Return [X, Y] of the center of cell containing provided text 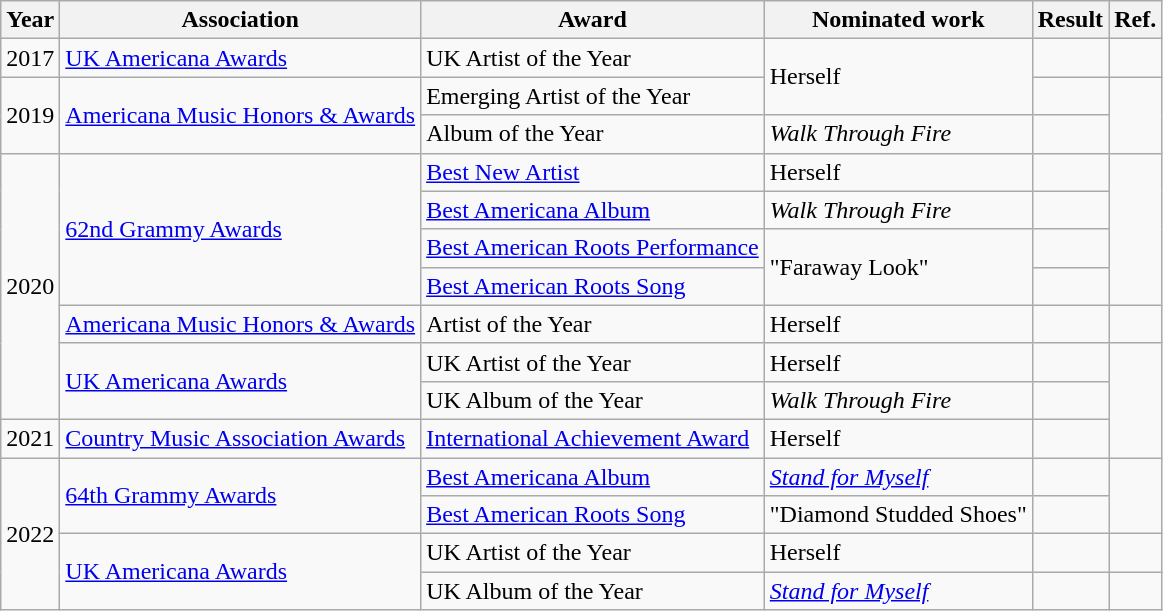
Best American Roots Performance [593, 248]
Album of the Year [593, 134]
Award [593, 20]
64th Grammy Awards [240, 496]
2021 [30, 438]
International Achievement Award [593, 438]
"Diamond Studded Shoes" [898, 515]
Country Music Association Awards [240, 438]
2020 [30, 286]
2017 [30, 58]
62nd Grammy Awards [240, 229]
2022 [30, 534]
Nominated work [898, 20]
Ref. [1136, 20]
Best New Artist [593, 172]
Artist of the Year [593, 324]
"Faraway Look" [898, 267]
Emerging Artist of the Year [593, 96]
Association [240, 20]
Year [30, 20]
2019 [30, 115]
Result [1070, 20]
